Return (X, Y) of the center of cell containing provided text 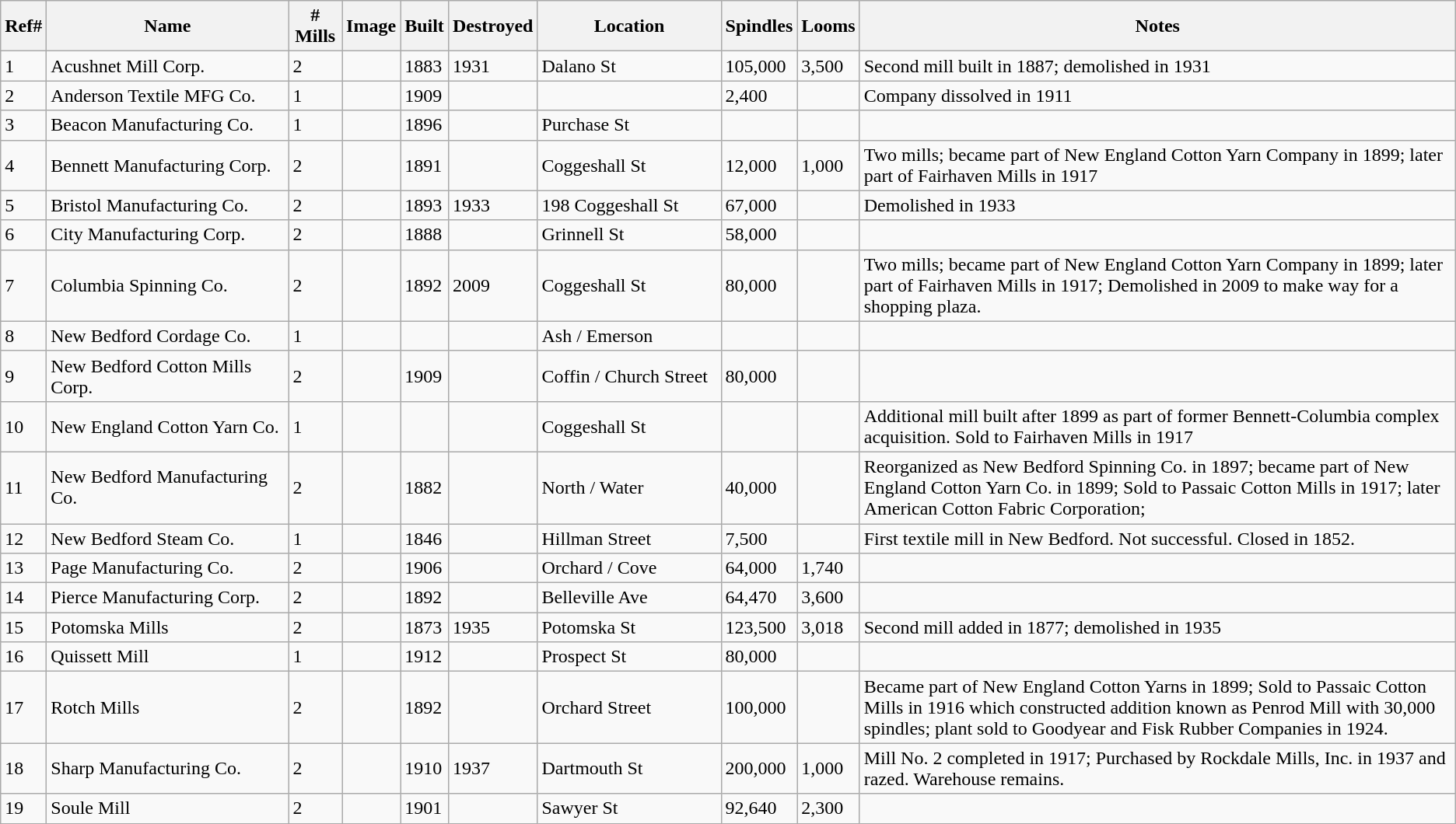
1901 (425, 808)
1933 (493, 205)
Second mill built in 1887; demolished in 1931 (1157, 66)
Ref# (23, 26)
Acushnet Mill Corp. (168, 66)
Grinnell St (629, 235)
Ash / Emerson (629, 336)
10 (23, 426)
9 (23, 376)
Built (425, 26)
1893 (425, 205)
Coffin / Church Street (629, 376)
92,640 (759, 808)
14 (23, 598)
198 Coggeshall St (629, 205)
Rotch Mills (168, 707)
3,500 (828, 66)
Dartmouth St (629, 768)
Spindles (759, 26)
6 (23, 235)
4 (23, 165)
New Bedford Steam Co. (168, 539)
Sawyer St (629, 808)
Mill No. 2 completed in 1917; Purchased by Rockdale Mills, Inc. in 1937 and razed. Warehouse remains. (1157, 768)
67,000 (759, 205)
Demolished in 1933 (1157, 205)
Bennett Manufacturing Corp. (168, 165)
2,300 (828, 808)
1937 (493, 768)
Sharp Manufacturing Co. (168, 768)
1,740 (828, 568)
11 (23, 487)
1891 (425, 165)
7,500 (759, 539)
17 (23, 707)
Dalano St (629, 66)
1888 (425, 235)
First textile mill in New Bedford. Not successful. Closed in 1852. (1157, 539)
Notes (1157, 26)
New Bedford Cotton Mills Corp. (168, 376)
Destroyed (493, 26)
58,000 (759, 235)
# Mills (316, 26)
64,470 (759, 598)
200,000 (759, 768)
Potomska Mills (168, 627)
Orchard / Cove (629, 568)
40,000 (759, 487)
Location (629, 26)
New Bedford Manufacturing Co. (168, 487)
1882 (425, 487)
8 (23, 336)
Two mills; became part of New England Cotton Yarn Company in 1899; later part of Fairhaven Mills in 1917 (1157, 165)
Beacon Manufacturing Co. (168, 125)
1873 (425, 627)
1931 (493, 66)
12,000 (759, 165)
13 (23, 568)
2,400 (759, 96)
1935 (493, 627)
1896 (425, 125)
5 (23, 205)
19 (23, 808)
64,000 (759, 568)
100,000 (759, 707)
Company dissolved in 1911 (1157, 96)
Additional mill built after 1899 as part of former Bennett-Columbia complex acquisition. Sold to Fairhaven Mills in 1917 (1157, 426)
Orchard Street (629, 707)
Second mill added in 1877; demolished in 1935 (1157, 627)
3,600 (828, 598)
Columbia Spinning Co. (168, 285)
Prospect St (629, 657)
City Manufacturing Corp. (168, 235)
18 (23, 768)
Anderson Textile MFG Co. (168, 96)
New Bedford Cordage Co. (168, 336)
Looms (828, 26)
15 (23, 627)
1883 (425, 66)
New England Cotton Yarn Co. (168, 426)
Quissett Mill (168, 657)
Purchase St (629, 125)
1912 (425, 657)
Pierce Manufacturing Corp. (168, 598)
Name (168, 26)
3,018 (828, 627)
Page Manufacturing Co. (168, 568)
Potomska St (629, 627)
Hillman Street (629, 539)
Bristol Manufacturing Co. (168, 205)
105,000 (759, 66)
123,500 (759, 627)
16 (23, 657)
12 (23, 539)
North / Water (629, 487)
3 (23, 125)
7 (23, 285)
1906 (425, 568)
Soule Mill (168, 808)
1910 (425, 768)
Image (372, 26)
Belleville Ave (629, 598)
1846 (425, 539)
2009 (493, 285)
